Determine the [X, Y] coordinate at the center of the cell enclosing the given text.  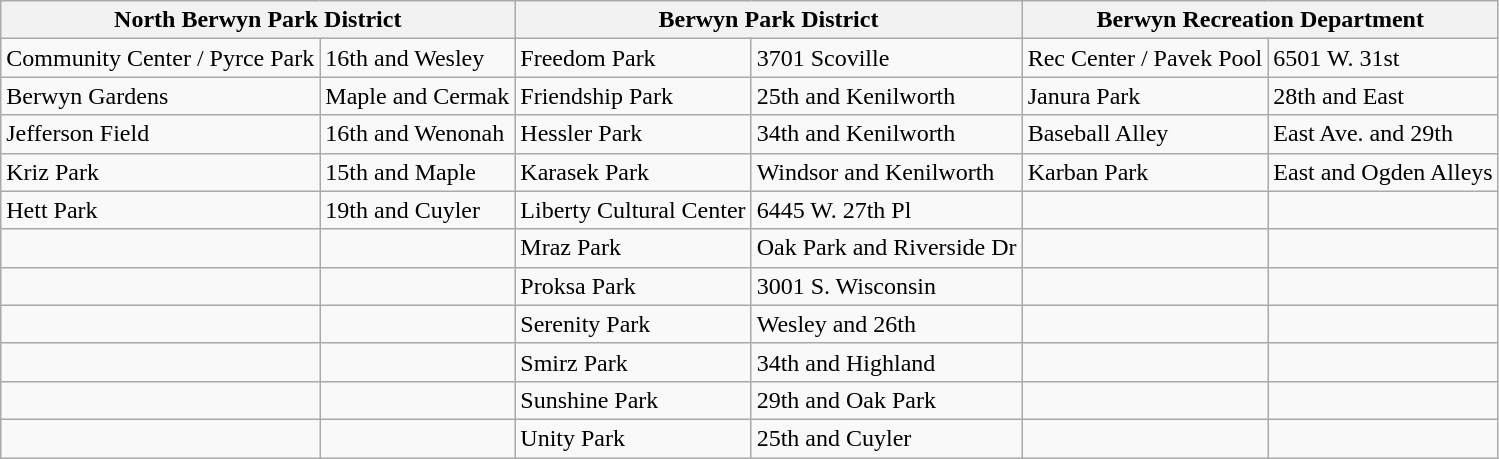
Berwyn Park District [768, 20]
Wesley and 26th [886, 324]
Freedom Park [633, 58]
6501 W. 31st [1383, 58]
28th and East [1383, 96]
25th and Cuyler [886, 438]
34th and Kenilworth [886, 134]
Karasek Park [633, 172]
Rec Center / Pavek Pool [1145, 58]
Smirz Park [633, 362]
East Ave. and 29th [1383, 134]
16th and Wenonah [418, 134]
Serenity Park [633, 324]
6445 W. 27th Pl [886, 210]
Kriz Park [160, 172]
Berwyn Gardens [160, 96]
16th and Wesley [418, 58]
Karban Park [1145, 172]
Baseball Alley [1145, 134]
15th and Maple [418, 172]
Community Center / Pyrce Park [160, 58]
North Berwyn Park District [258, 20]
Jefferson Field [160, 134]
25th and Kenilworth [886, 96]
Maple and Cermak [418, 96]
Mraz Park [633, 248]
Proksa Park [633, 286]
3001 S. Wisconsin [886, 286]
3701 Scoville [886, 58]
Friendship Park [633, 96]
Windsor and Kenilworth [886, 172]
East and Ogden Alleys [1383, 172]
Berwyn Recreation Department [1260, 20]
Hessler Park [633, 134]
19th and Cuyler [418, 210]
29th and Oak Park [886, 400]
Oak Park and Riverside Dr [886, 248]
Hett Park [160, 210]
Sunshine Park [633, 400]
Janura Park [1145, 96]
34th and Highland [886, 362]
Liberty Cultural Center [633, 210]
Unity Park [633, 438]
